Pinpoint the cell where the given text exists, returning its [X, Y] midpoint coordinate. 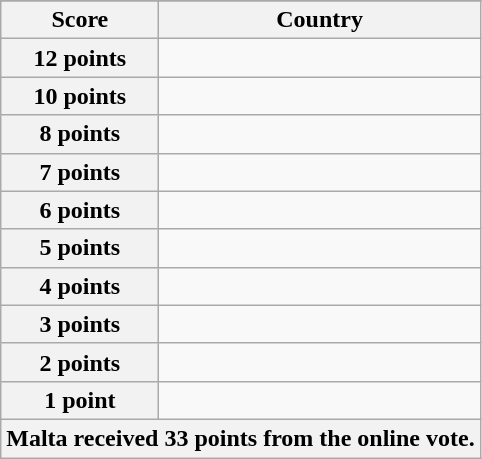
8 points [80, 134]
3 points [80, 324]
2 points [80, 362]
6 points [80, 210]
Score [80, 20]
12 points [80, 58]
1 point [80, 400]
7 points [80, 172]
Malta received 33 points from the online vote. [240, 438]
4 points [80, 286]
Country [320, 20]
5 points [80, 248]
10 points [80, 96]
